Output the [X, Y] coordinate of the center of the cell containing the given text.  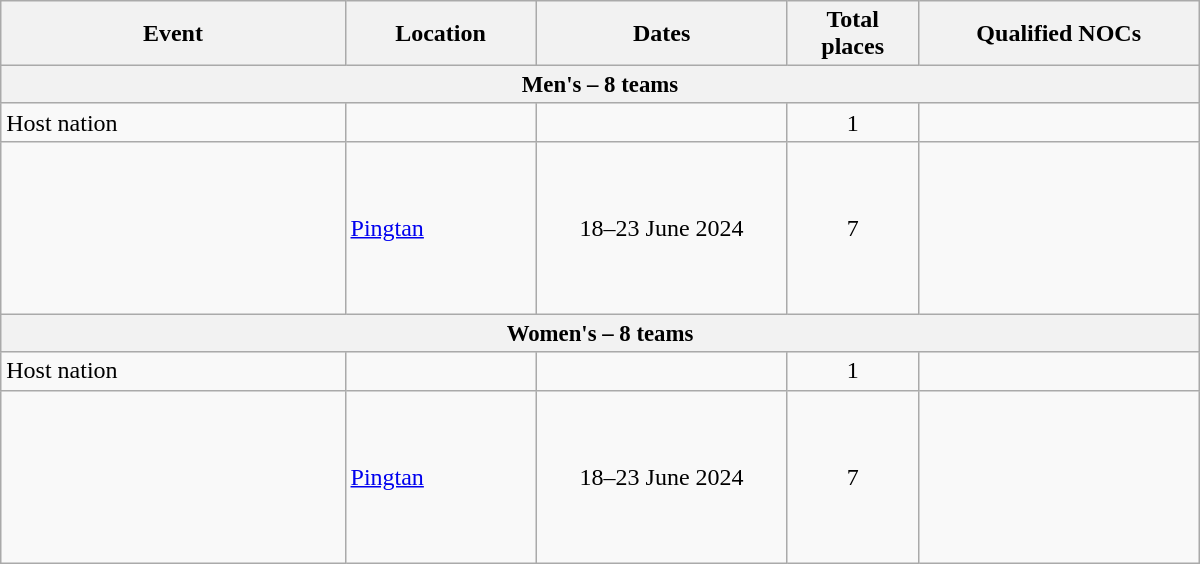
Total places [852, 34]
Men's – 8 teams [600, 85]
Event [173, 34]
Qualified NOCs [1058, 34]
Women's – 8 teams [600, 334]
Dates [662, 34]
Location [440, 34]
